Detect which cell encompasses the target text, then output its [X, Y] center coordinate. 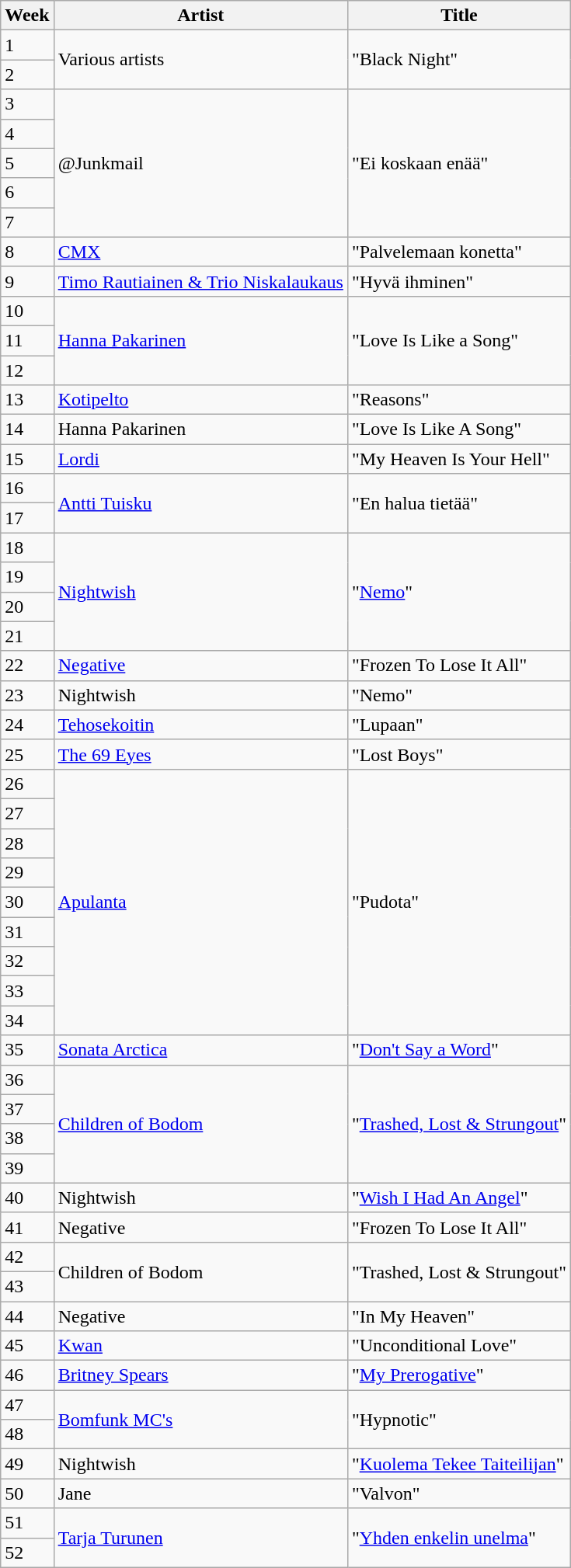
"Yhden enkelin unelma" [458, 1538]
52 [27, 1552]
48 [27, 1434]
"Lupaan" [458, 725]
8 [27, 252]
22 [27, 666]
"Hyvä ihminen" [458, 281]
49 [27, 1464]
Antti Tuisku [200, 503]
"En halua tietää" [458, 503]
2 [27, 75]
1 [27, 45]
29 [27, 873]
5 [27, 163]
37 [27, 1109]
"Unconditional Love" [458, 1346]
"My Heaven Is Your Hell" [458, 459]
Lordi [200, 459]
24 [27, 725]
14 [27, 429]
38 [27, 1139]
Tarja Turunen [200, 1538]
44 [27, 1316]
"Hypnotic" [458, 1420]
51 [27, 1523]
15 [27, 459]
47 [27, 1405]
"Pudota" [458, 902]
Title [458, 16]
33 [27, 991]
30 [27, 902]
"My Prerogative" [458, 1375]
12 [27, 370]
"Love Is Like A Song" [458, 429]
27 [27, 813]
34 [27, 1020]
43 [27, 1286]
"Valvon" [458, 1493]
35 [27, 1050]
17 [27, 518]
9 [27, 281]
20 [27, 607]
Artist [200, 16]
25 [27, 754]
Sonata Arctica [200, 1050]
Apulanta [200, 902]
26 [27, 784]
@Junkmail [200, 163]
Week [27, 16]
The 69 Eyes [200, 754]
46 [27, 1375]
"In My Heaven" [458, 1316]
50 [27, 1493]
10 [27, 311]
CMX [200, 252]
3 [27, 104]
"Wish I Had An Angel" [458, 1198]
32 [27, 961]
"Love Is Like a Song" [458, 340]
6 [27, 193]
40 [27, 1198]
Kotipelto [200, 400]
21 [27, 636]
Timo Rautiainen & Trio Niskalaukaus [200, 281]
45 [27, 1346]
19 [27, 577]
"Don't Say a Word" [458, 1050]
23 [27, 695]
"Lost Boys" [458, 754]
16 [27, 488]
"Ei koskaan enää" [458, 163]
Jane [200, 1493]
"Palvelemaan konetta" [458, 252]
18 [27, 548]
Various artists [200, 60]
4 [27, 134]
41 [27, 1227]
7 [27, 222]
31 [27, 932]
13 [27, 400]
42 [27, 1257]
"Black Night" [458, 60]
36 [27, 1080]
Bomfunk MC's [200, 1420]
Kwan [200, 1346]
11 [27, 340]
Britney Spears [200, 1375]
"Reasons" [458, 400]
39 [27, 1168]
"Kuolema Tekee Taiteilijan" [458, 1464]
Tehosekoitin [200, 725]
28 [27, 843]
